Capture the cell that displays the provided text and extract its (X, Y) central coordinate. 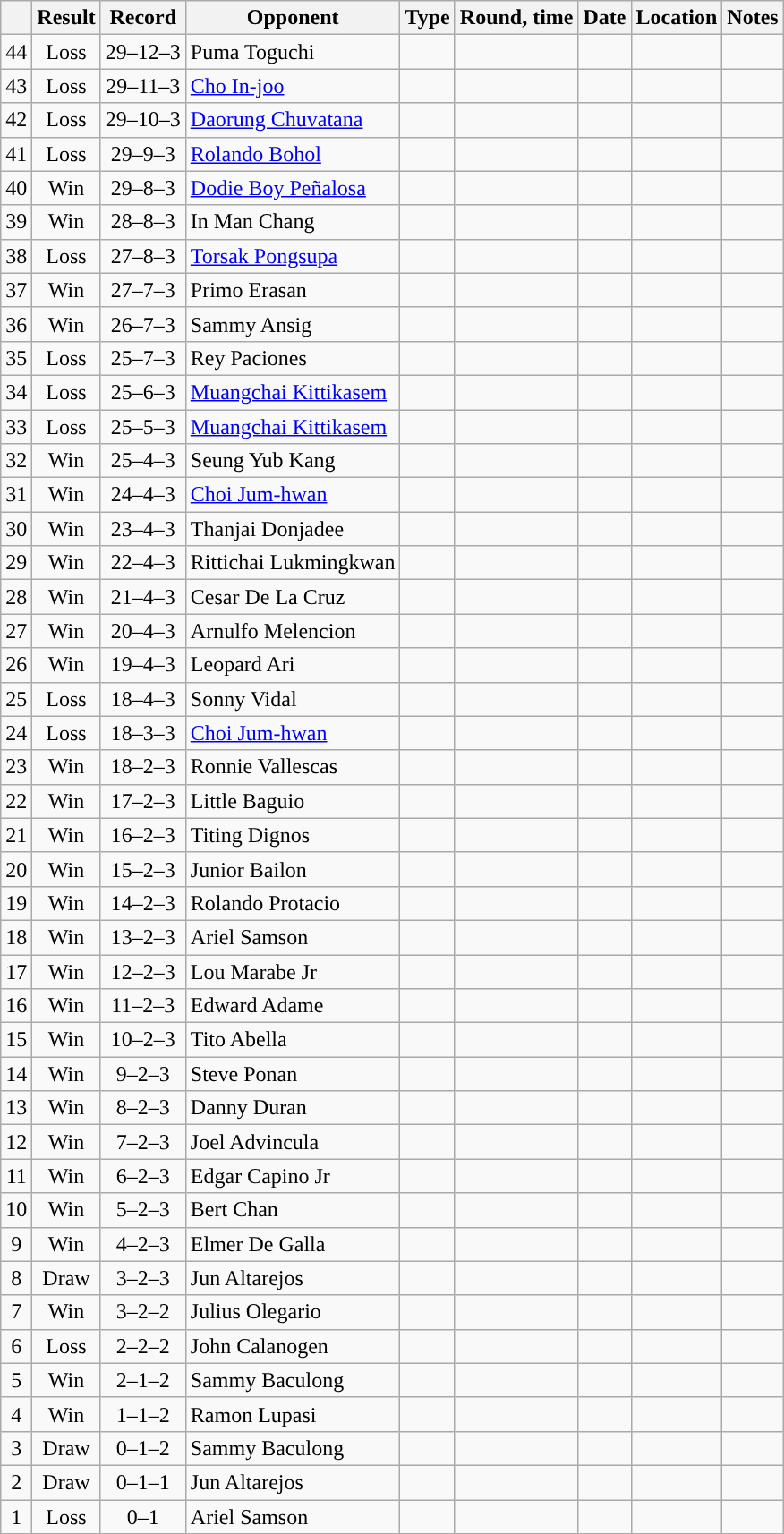
25–5–3 (143, 427)
25–6–3 (143, 392)
In Man Chang (293, 222)
Thanjai Donjadee (293, 529)
40 (16, 188)
30 (16, 529)
33 (16, 427)
21 (16, 835)
Sonny Vidal (293, 699)
12–2–3 (143, 971)
Location (677, 18)
14–2–3 (143, 903)
Notes (753, 18)
25–7–3 (143, 358)
Arnulfo Melencion (293, 631)
44 (16, 52)
23 (16, 767)
Type (428, 18)
9 (16, 1244)
37 (16, 290)
19 (16, 903)
29 (16, 563)
42 (16, 120)
35 (16, 358)
26–7–3 (143, 324)
25 (16, 699)
5 (16, 1380)
28 (16, 597)
21–4–3 (143, 597)
Date (605, 18)
Cesar De La Cruz (293, 597)
Round, time (516, 18)
Cho In-joo (293, 86)
17–2–3 (143, 801)
22 (16, 801)
14 (16, 1074)
Ronnie Vallescas (293, 767)
2–1–2 (143, 1380)
Ramon Lupasi (293, 1414)
Rolando Protacio (293, 903)
15–2–3 (143, 869)
20–4–3 (143, 631)
7–2–3 (143, 1142)
8 (16, 1278)
22–4–3 (143, 563)
29–11–3 (143, 86)
27–8–3 (143, 256)
Daorung Chuvatana (293, 120)
13 (16, 1108)
Opponent (293, 18)
Steve Ponan (293, 1074)
24–4–3 (143, 495)
7 (16, 1312)
Rey Paciones (293, 358)
43 (16, 86)
1–1–2 (143, 1414)
32 (16, 461)
1 (16, 1517)
39 (16, 222)
11–2–3 (143, 1006)
17 (16, 971)
4–2–3 (143, 1244)
34 (16, 392)
29–9–3 (143, 154)
Titing Dignos (293, 835)
8–2–3 (143, 1108)
12 (16, 1142)
16 (16, 1006)
23–4–3 (143, 529)
25–4–3 (143, 461)
29–10–3 (143, 120)
Dodie Boy Peñalosa (293, 188)
John Calanogen (293, 1346)
Little Baguio (293, 801)
3 (16, 1448)
29–12–3 (143, 52)
26 (16, 665)
9–2–3 (143, 1074)
4 (16, 1414)
Puma Toguchi (293, 52)
Edward Adame (293, 1006)
Edgar Capino Jr (293, 1176)
2 (16, 1482)
2–2–2 (143, 1346)
28–8–3 (143, 222)
Bert Chan (293, 1210)
Junior Bailon (293, 869)
29–8–3 (143, 188)
0–1–1 (143, 1482)
3–2–3 (143, 1278)
Joel Advincula (293, 1142)
24 (16, 733)
6 (16, 1346)
Lou Marabe Jr (293, 971)
Tito Abella (293, 1040)
16–2–3 (143, 835)
10–2–3 (143, 1040)
Rittichai Lukmingkwan (293, 563)
10 (16, 1210)
18–4–3 (143, 699)
36 (16, 324)
27–7–3 (143, 290)
18–3–3 (143, 733)
Result (66, 18)
19–4–3 (143, 665)
15 (16, 1040)
Rolando Bohol (293, 154)
18 (16, 937)
27 (16, 631)
Seung Yub Kang (293, 461)
Record (143, 18)
0–1 (143, 1517)
5–2–3 (143, 1210)
13–2–3 (143, 937)
11 (16, 1176)
Primo Erasan (293, 290)
20 (16, 869)
0–1–2 (143, 1448)
18–2–3 (143, 767)
38 (16, 256)
Danny Duran (293, 1108)
6–2–3 (143, 1176)
Torsak Pongsupa (293, 256)
31 (16, 495)
41 (16, 154)
Sammy Ansig (293, 324)
3–2–2 (143, 1312)
Julius Olegario (293, 1312)
Elmer De Galla (293, 1244)
Leopard Ari (293, 665)
